Detect which cell encompasses the target text, then output its (X, Y) center coordinate. 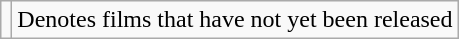
Denotes films that have not yet been released (235, 20)
